Identify which cell holds the provided text, then report its (x, y) central coordinate. 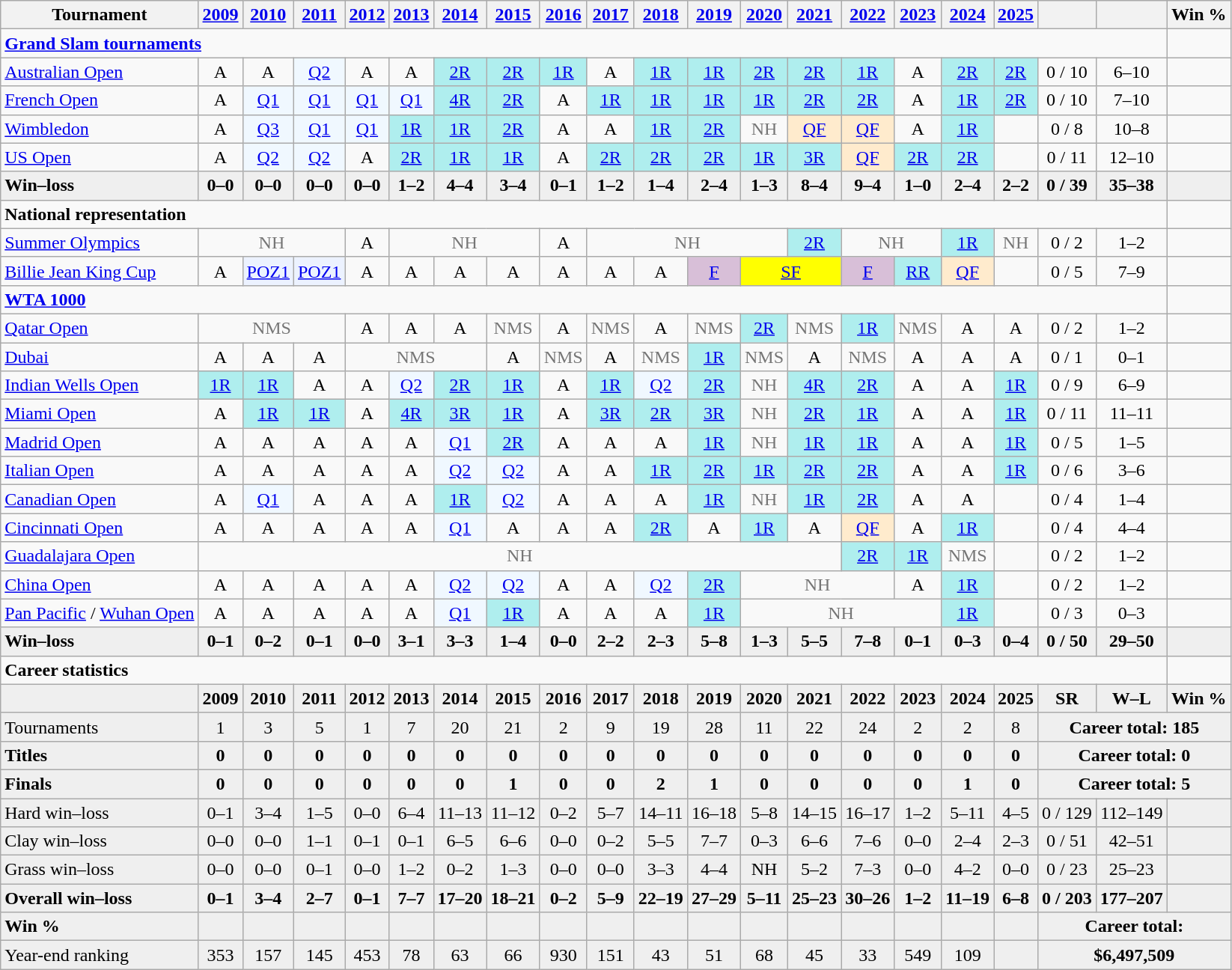
17–20 (460, 898)
Career total: 185 (1135, 727)
109 (968, 955)
29–50 (1132, 641)
20 (460, 727)
6–5 (460, 841)
157 (268, 955)
WTA 1000 (584, 299)
RR (918, 271)
51 (714, 955)
11–13 (460, 812)
0 / 50 (1067, 641)
33 (868, 955)
Guadalajara Open (100, 556)
Q3 (268, 129)
Career total: 0 (1135, 755)
Australian Open (100, 72)
453 (367, 955)
8 (1016, 727)
SR (1067, 698)
Miami Open (100, 414)
2–7 (319, 898)
930 (563, 955)
W–L (1132, 698)
6–8 (1016, 898)
68 (763, 955)
9–4 (868, 186)
63 (460, 955)
Qatar Open (100, 328)
Grand Slam tournaments (584, 43)
0 / 51 (1067, 841)
6–9 (1132, 385)
National representation (584, 214)
353 (220, 955)
21 (513, 727)
0 / 1 (1067, 357)
16–18 (714, 812)
43 (660, 955)
14–11 (660, 812)
Canadian Open (100, 499)
0 / 6 (1067, 471)
35–38 (1132, 186)
Billie Jean King Cup (100, 271)
US Open (100, 157)
11–12 (513, 812)
4–5 (1016, 812)
Hard win–loss (100, 812)
9 (611, 727)
11 (763, 727)
7–6 (868, 841)
30–26 (868, 898)
0 / 8 (1067, 129)
11–19 (968, 898)
12–10 (1132, 157)
66 (513, 955)
7–10 (1132, 100)
3 (268, 727)
0 / 203 (1067, 898)
549 (918, 955)
4–2 (968, 870)
SF (790, 271)
Indian Wells Open (100, 385)
$6,497,509 (1135, 955)
5 (319, 727)
Clay win–loss (100, 841)
28 (714, 727)
16–17 (868, 812)
112–149 (1132, 812)
0–4 (1016, 641)
7–9 (1132, 271)
0 / 129 (1067, 812)
78 (412, 955)
151 (611, 955)
42–51 (1132, 841)
14–15 (814, 812)
22–19 (660, 898)
Tournament (100, 15)
0 / 9 (1067, 385)
Summer Olympics (100, 242)
18–21 (513, 898)
0 / 23 (1067, 870)
3–6 (1132, 471)
French Open (100, 100)
Titles (100, 755)
Pan Pacific / Wuhan Open (100, 613)
19 (660, 727)
5–2 (814, 870)
5–9 (611, 898)
24 (868, 727)
0 / 3 (1067, 613)
Career statistics (584, 670)
8–4 (814, 186)
5–7 (611, 812)
1–0 (918, 186)
Madrid Open (100, 442)
7–8 (868, 641)
3–1 (412, 641)
10–8 (1132, 129)
7 (412, 727)
Italian Open (100, 471)
China Open (100, 585)
Finals (100, 784)
Dubai (100, 357)
Tournaments (100, 727)
45 (814, 955)
11–11 (1132, 414)
7–3 (868, 870)
6–10 (1132, 72)
Career total: 5 (1135, 784)
Grass win–loss (100, 870)
1–1 (319, 841)
Career total: (1135, 927)
Cincinnati Open (100, 528)
0 / 39 (1067, 186)
22 (814, 727)
145 (319, 955)
177–207 (1132, 898)
6–4 (412, 812)
Wimbledon (100, 129)
Overall win–loss (100, 898)
Year-end ranking (100, 955)
27–29 (714, 898)
